Scan for the cell matching the given text and deliver its (X, Y) coordinate at center. 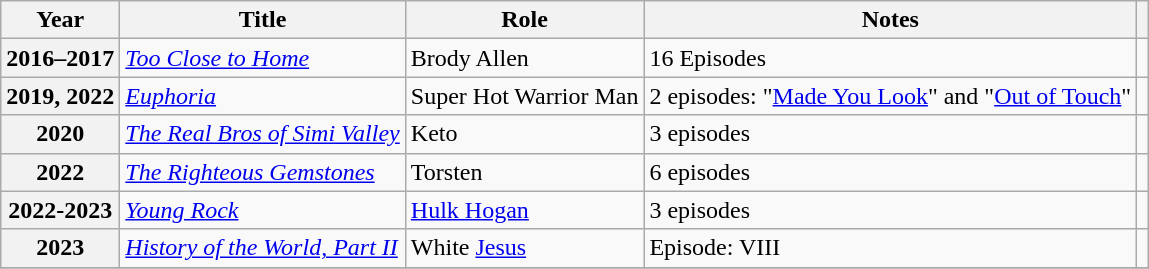
2 episodes: "Made You Look" and "Out of Touch" (890, 96)
Year (60, 20)
Keto (524, 134)
2016–2017 (60, 58)
6 episodes (890, 172)
2022 (60, 172)
Euphoria (262, 96)
Notes (890, 20)
The Righteous Gemstones (262, 172)
Title (262, 20)
Hulk Hogan (524, 210)
2023 (60, 248)
16 Episodes (890, 58)
Too Close to Home (262, 58)
Super Hot Warrior Man (524, 96)
White Jesus (524, 248)
Role (524, 20)
Episode: VIII (890, 248)
2022-2023 (60, 210)
2019, 2022 (60, 96)
Torsten (524, 172)
2020 (60, 134)
The Real Bros of Simi Valley (262, 134)
History of the World, Part II (262, 248)
Young Rock (262, 210)
Brody Allen (524, 58)
